Scan for the cell matching the given text and deliver its (X, Y) coordinate at center. 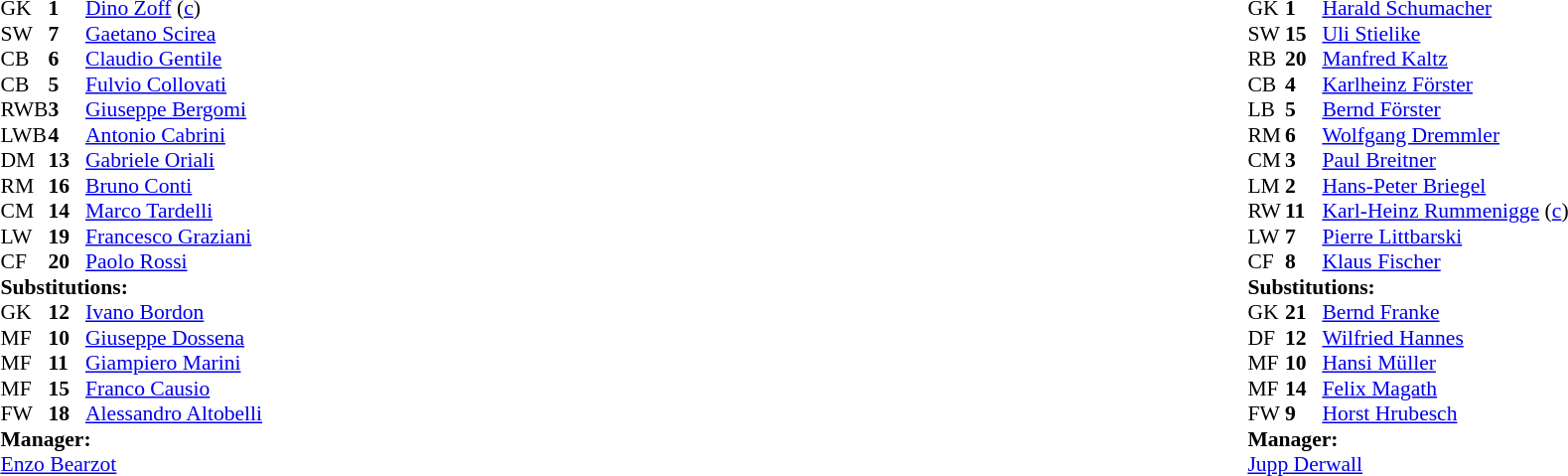
Giuseppe Bergomi (174, 110)
Alessandro Altobelli (174, 414)
Wilfried Hannes (1445, 338)
Paolo Rossi (174, 261)
LB (1266, 110)
18 (67, 414)
Bernd Franke (1445, 313)
9 (1304, 414)
Paul Breitner (1445, 160)
13 (67, 160)
8 (1304, 261)
Horst Hrubesch (1445, 414)
Hansi Müller (1445, 363)
21 (1304, 313)
16 (67, 186)
Wolfgang Dremmler (1445, 135)
2 (1304, 186)
Gaetano Scirea (174, 34)
Klaus Fischer (1445, 261)
Gabriele Oriali (174, 160)
19 (67, 237)
Marco Tardelli (174, 212)
RWB (24, 110)
Uli Stielike (1445, 34)
RW (1266, 212)
Giampiero Marini (174, 363)
Franco Causio (174, 389)
Giuseppe Dossena (174, 338)
Claudio Gentile (174, 59)
Bruno Conti (174, 186)
Felix Magath (1445, 389)
Hans-Peter Briegel (1445, 186)
RB (1266, 59)
Francesco Graziani (174, 237)
Karl-Heinz Rummenigge (c) (1445, 212)
Bernd Förster (1445, 110)
LM (1266, 186)
LWB (24, 135)
Antonio Cabrini (174, 135)
Pierre Littbarski (1445, 237)
DM (24, 160)
Karlheinz Förster (1445, 84)
DF (1266, 338)
Fulvio Collovati (174, 84)
Manfred Kaltz (1445, 59)
Ivano Bordon (174, 313)
